Determine the (x, y) coordinate at the center of the cell enclosing the given text.  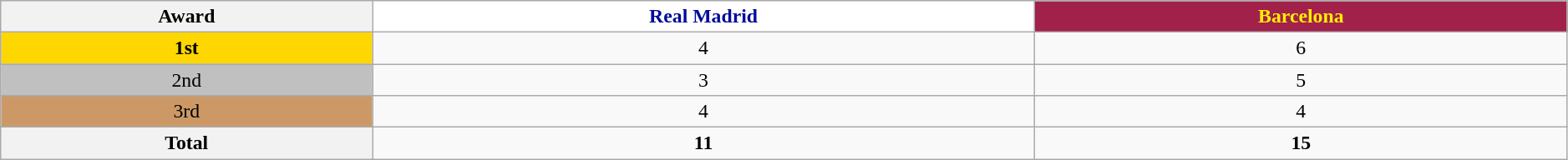
2nd (187, 80)
Total (187, 142)
Award (187, 17)
Real Madrid (703, 17)
3rd (187, 111)
5 (1301, 80)
1st (187, 48)
6 (1301, 48)
3 (703, 80)
15 (1301, 142)
11 (703, 142)
Barcelona (1301, 17)
